Scan for the cell matching the given text and deliver its [X, Y] coordinate at center. 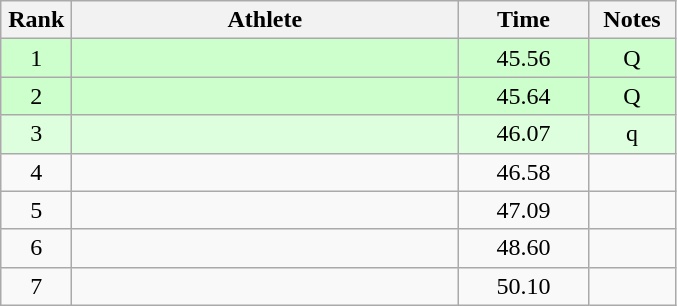
Time [524, 20]
50.10 [524, 286]
5 [36, 210]
1 [36, 58]
q [632, 134]
47.09 [524, 210]
3 [36, 134]
46.07 [524, 134]
48.60 [524, 248]
Notes [632, 20]
Rank [36, 20]
2 [36, 96]
4 [36, 172]
45.64 [524, 96]
45.56 [524, 58]
46.58 [524, 172]
Athlete [265, 20]
6 [36, 248]
7 [36, 286]
